For the text-containing cell, return its midpoint in (x, y) coordinate format. 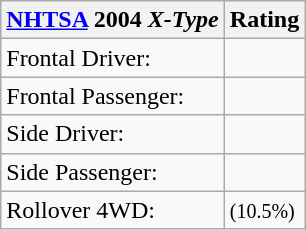
NHTSA 2004 X-Type (113, 20)
Rating (264, 20)
Side Passenger: (113, 172)
Rollover 4WD: (113, 210)
(10.5%) (264, 210)
Frontal Driver: (113, 58)
Side Driver: (113, 134)
Frontal Passenger: (113, 96)
